Extract the (x, y) coordinate from the center of the cell holding the provided text.  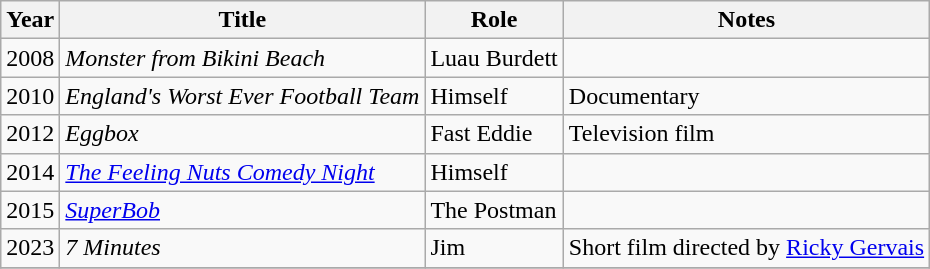
2010 (30, 96)
Fast Eddie (494, 134)
Role (494, 20)
2023 (30, 248)
Jim (494, 248)
SuperBob (242, 210)
Monster from Bikini Beach (242, 58)
Short film directed by Ricky Gervais (746, 248)
2008 (30, 58)
Title (242, 20)
Notes (746, 20)
Luau Burdett (494, 58)
Television film (746, 134)
2012 (30, 134)
England's Worst Ever Football Team (242, 96)
Eggbox (242, 134)
2015 (30, 210)
7 Minutes (242, 248)
Documentary (746, 96)
Year (30, 20)
The Postman (494, 210)
The Feeling Nuts Comedy Night (242, 172)
2014 (30, 172)
